From the cell containing the given text, extract its center point as [X, Y] coordinate. 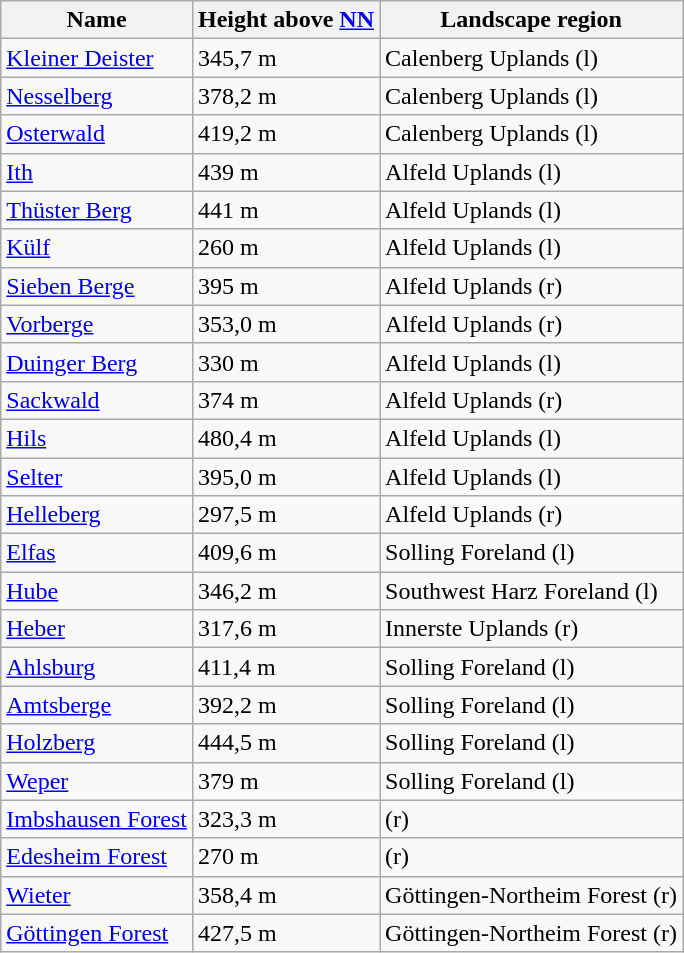
Külf [97, 248]
409,6 m [286, 553]
Helleberg [97, 515]
392,2 m [286, 705]
Elfas [97, 553]
Duinger Berg [97, 362]
Kleiner Deister [97, 58]
358,4 m [286, 895]
345,7 m [286, 58]
Vorberge [97, 324]
Southwest Harz Foreland (l) [532, 591]
330 m [286, 362]
346,2 m [286, 591]
317,6 m [286, 629]
Landscape region [532, 20]
Height above NN [286, 20]
419,2 m [286, 134]
Nesselberg [97, 96]
Sieben Berge [97, 286]
Innerste Uplands (r) [532, 629]
Weper [97, 781]
Name [97, 20]
Amtsberge [97, 705]
Edesheim Forest [97, 857]
Imbshausen Forest [97, 819]
Wieter [97, 895]
353,0 m [286, 324]
Holzberg [97, 743]
Sackwald [97, 400]
480,4 m [286, 438]
439 m [286, 172]
411,4 m [286, 667]
Hils [97, 438]
Hube [97, 591]
260 m [286, 248]
Ith [97, 172]
441 m [286, 210]
374 m [286, 400]
379 m [286, 781]
Ahlsburg [97, 667]
395 m [286, 286]
323,3 m [286, 819]
Göttingen Forest [97, 933]
297,5 m [286, 515]
270 m [286, 857]
Heber [97, 629]
378,2 m [286, 96]
444,5 m [286, 743]
Osterwald [97, 134]
Selter [97, 477]
Thüster Berg [97, 210]
395,0 m [286, 477]
427,5 m [286, 933]
